Scan for the cell matching the given text and deliver its [x, y] coordinate at center. 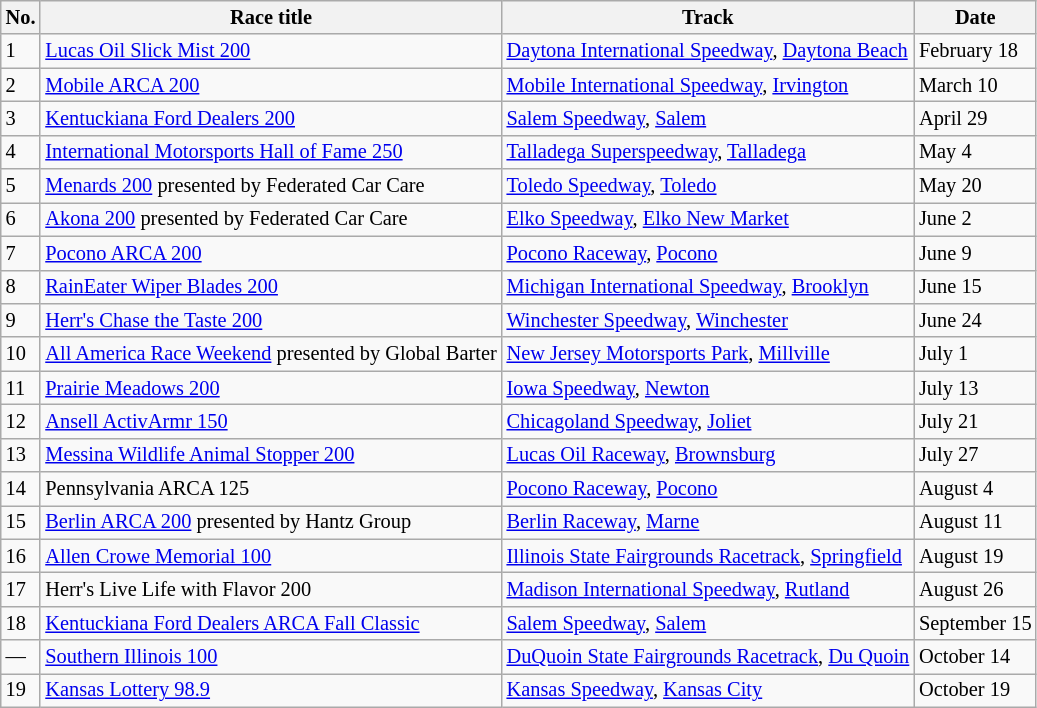
1 [21, 51]
— [21, 657]
Kentuckiana Ford Dealers ARCA Fall Classic [270, 623]
Chicagoland Speedway, Joliet [708, 421]
May 4 [975, 152]
Messina Wildlife Animal Stopper 200 [270, 455]
March 10 [975, 85]
Kansas Lottery 98.9 [270, 690]
Winchester Speedway, Winchester [708, 320]
10 [21, 354]
October 19 [975, 690]
2 [21, 85]
6 [21, 219]
Talladega Superspeedway, Talladega [708, 152]
July 21 [975, 421]
Lucas Oil Slick Mist 200 [270, 51]
August 11 [975, 522]
October 14 [975, 657]
June 24 [975, 320]
New Jersey Motorsports Park, Millville [708, 354]
Race title [270, 17]
August 26 [975, 589]
Berlin Raceway, Marne [708, 522]
Berlin ARCA 200 presented by Hantz Group [270, 522]
Lucas Oil Raceway, Brownsburg [708, 455]
September 15 [975, 623]
Southern Illinois 100 [270, 657]
Allen Crowe Memorial 100 [270, 556]
7 [21, 253]
Mobile ARCA 200 [270, 85]
15 [21, 522]
International Motorsports Hall of Fame 250 [270, 152]
14 [21, 489]
No. [21, 17]
16 [21, 556]
June 9 [975, 253]
Daytona International Speedway, Daytona Beach [708, 51]
Pennsylvania ARCA 125 [270, 489]
August 4 [975, 489]
4 [21, 152]
Elko Speedway, Elko New Market [708, 219]
9 [21, 320]
June 2 [975, 219]
3 [21, 118]
July 1 [975, 354]
Mobile International Speedway, Irvington [708, 85]
April 29 [975, 118]
11 [21, 388]
Herr's Chase the Taste 200 [270, 320]
June 15 [975, 287]
Akona 200 presented by Federated Car Care [270, 219]
Herr's Live Life with Flavor 200 [270, 589]
8 [21, 287]
Madison International Speedway, Rutland [708, 589]
5 [21, 186]
Kentuckiana Ford Dealers 200 [270, 118]
August 19 [975, 556]
Iowa Speedway, Newton [708, 388]
Ansell ActivArmr 150 [270, 421]
RainEater Wiper Blades 200 [270, 287]
All America Race Weekend presented by Global Barter [270, 354]
Toledo Speedway, Toledo [708, 186]
Track [708, 17]
February 18 [975, 51]
DuQuoin State Fairgrounds Racetrack, Du Quoin [708, 657]
Pocono ARCA 200 [270, 253]
Date [975, 17]
Kansas Speedway, Kansas City [708, 690]
13 [21, 455]
Illinois State Fairgrounds Racetrack, Springfield [708, 556]
17 [21, 589]
18 [21, 623]
Prairie Meadows 200 [270, 388]
May 20 [975, 186]
Menards 200 presented by Federated Car Care [270, 186]
July 27 [975, 455]
Michigan International Speedway, Brooklyn [708, 287]
19 [21, 690]
12 [21, 421]
July 13 [975, 388]
